Extract the [x, y] coordinate from the center of the cell holding the provided text.  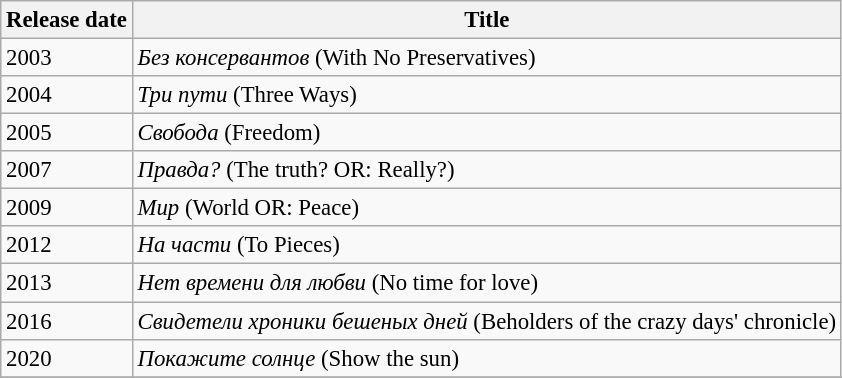
Свобода (Freedom) [486, 133]
2009 [66, 208]
2016 [66, 321]
На части (To Pieces) [486, 245]
Мир (World OR: Peace) [486, 208]
2012 [66, 245]
Три пути (Three Ways) [486, 95]
2013 [66, 283]
2003 [66, 58]
Без консервантов (With No Preservatives) [486, 58]
Release date [66, 20]
Покажите солнце (Show the sun) [486, 358]
Title [486, 20]
2020 [66, 358]
2005 [66, 133]
Правда? (The truth? OR: Really?) [486, 170]
Свидетели хроники бешеных дней (Beholders of the crazy days' chronicle) [486, 321]
2007 [66, 170]
2004 [66, 95]
Нет времени для любви (No time for love) [486, 283]
